From the cell containing the given text, extract its center point as (x, y) coordinate. 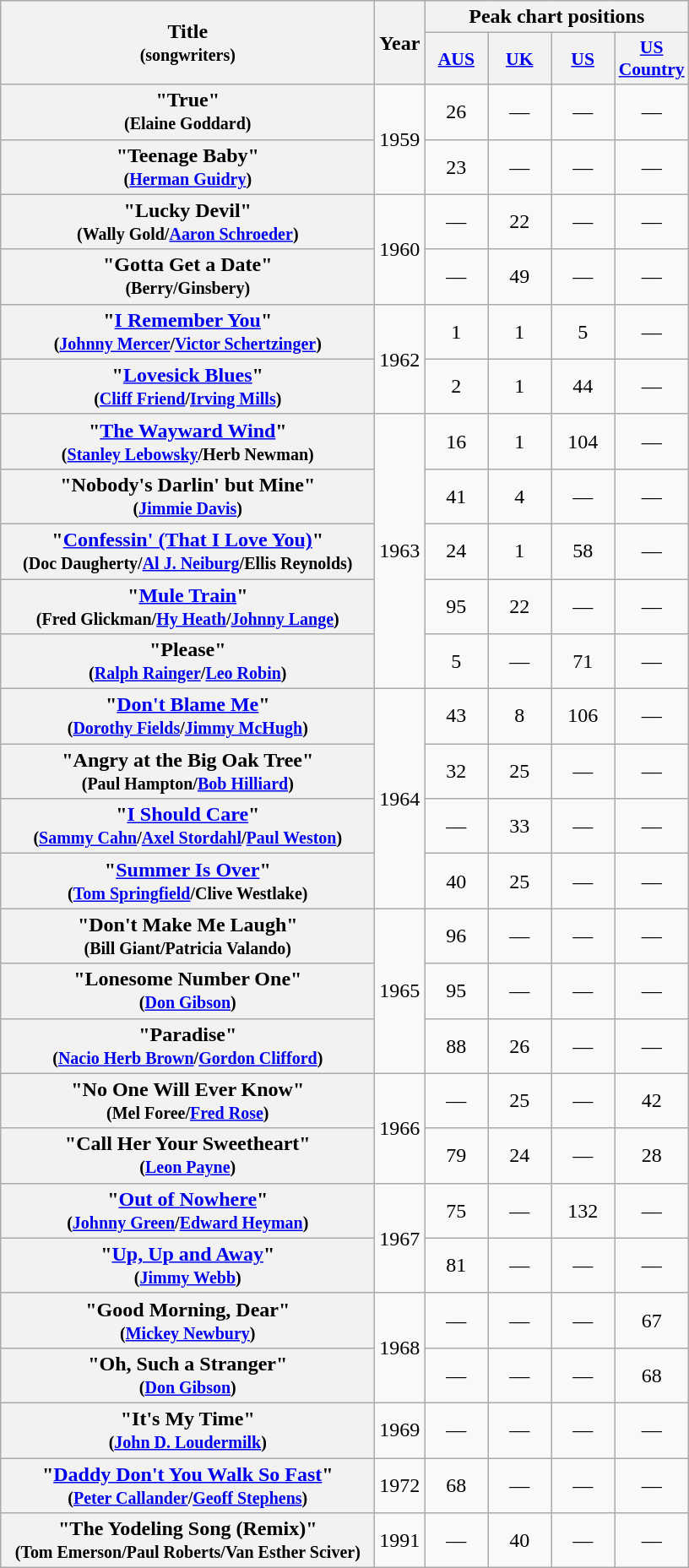
106 (583, 716)
"Lonesome Number One"(Don Gibson) (187, 991)
88 (456, 1045)
2 (456, 387)
1972 (400, 1484)
"Don't Blame Me"(Dorothy Fields/Jimmy McHugh) (187, 716)
4 (520, 496)
23 (456, 167)
71 (583, 662)
67 (652, 1321)
"The Wayward Wind"(Stanley Lebowsky/Herb Newman) (187, 441)
"The Yodeling Song (Remix)"(Tom Emerson/Paul Roberts/Van Esther Sciver) (187, 1540)
US Country (652, 59)
79 (456, 1155)
1965 (400, 991)
"Confessin' (That I Love You)"(Doc Daugherty/Al J. Neiburg/Ellis Reynolds) (187, 551)
"Mule Train"(Fred Glickman/Hy Heath/Johnny Lange) (187, 606)
32 (456, 772)
"True"(Elaine Goddard) (187, 111)
"Paradise"(Nacio Herb Brown/Gordon Clifford) (187, 1045)
1968 (400, 1348)
1960 (400, 249)
"Up, Up and Away"(Jimmy Webb) (187, 1265)
33 (520, 826)
"Daddy Don't You Walk So Fast"(Peter Callander/Geoff Stephens) (187, 1484)
43 (456, 716)
1962 (400, 359)
42 (652, 1101)
Peak chart positions (557, 17)
1963 (400, 551)
Title(songwriters) (187, 42)
"Summer Is Over"(Tom Springfield/Clive Westlake) (187, 882)
1964 (400, 799)
1969 (400, 1430)
44 (583, 387)
104 (583, 441)
UK (520, 59)
"I Should Care"(Sammy Cahn/Axel Stordahl/Paul Weston) (187, 826)
"Angry at the Big Oak Tree"(Paul Hampton/Bob Hilliard) (187, 772)
"Lovesick Blues"(Cliff Friend/Irving Mills) (187, 387)
"Oh, Such a Stranger"(Don Gibson) (187, 1375)
75 (456, 1211)
1966 (400, 1128)
AUS (456, 59)
"Gotta Get a Date"(Berry/Ginsbery) (187, 277)
US (583, 59)
"I Remember You"(Johnny Mercer/Victor Schertzinger) (187, 331)
"No One Will Ever Know"(Mel Foree/Fred Rose) (187, 1101)
"It's My Time"(John D. Loudermilk) (187, 1430)
96 (456, 936)
81 (456, 1265)
8 (520, 716)
"Don't Make Me Laugh"(Bill Giant/Patricia Valando) (187, 936)
"Nobody's Darlin' but Mine"(Jimmie Davis) (187, 496)
49 (520, 277)
1991 (400, 1540)
1959 (400, 139)
"Good Morning, Dear"(Mickey Newbury) (187, 1321)
"Lucky Devil"(Wally Gold/Aaron Schroeder) (187, 221)
58 (583, 551)
"Out of Nowhere"(Johnny Green/Edward Heyman) (187, 1211)
"Call Her Your Sweetheart"(Leon Payne) (187, 1155)
"Please"(Ralph Rainger/Leo Robin) (187, 662)
41 (456, 496)
1967 (400, 1238)
132 (583, 1211)
"Teenage Baby"(Herman Guidry) (187, 167)
28 (652, 1155)
16 (456, 441)
Year (400, 42)
